Find where the given text appears and provide that cell's center as [X, Y] coordinate. 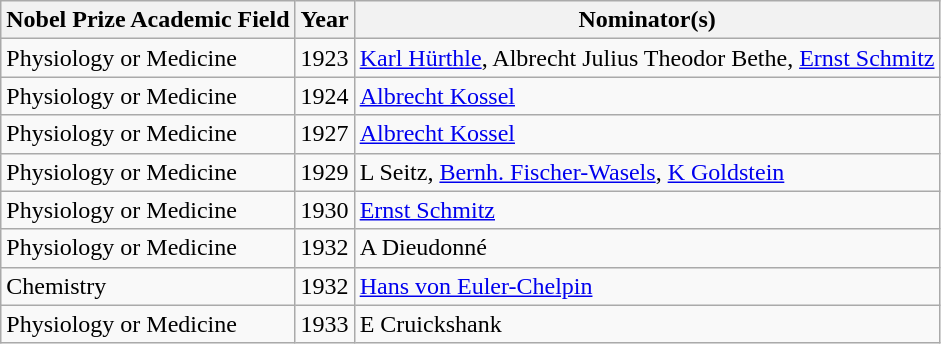
Hans von Euler-Chelpin [647, 286]
1923 [324, 58]
1933 [324, 324]
E Cruickshank [647, 324]
Ernst Schmitz [647, 210]
Karl Hürthle, Albrecht Julius Theodor Bethe, Ernst Schmitz [647, 58]
Chemistry [148, 286]
Year [324, 20]
1927 [324, 134]
A Dieudonné [647, 248]
1924 [324, 96]
1929 [324, 172]
L Seitz, Bernh. Fischer-Wasels, K Goldstein [647, 172]
Nobel Prize Academic Field [148, 20]
Nominator(s) [647, 20]
1930 [324, 210]
